Extract the [X, Y] coordinate from the center of the cell holding the provided text.  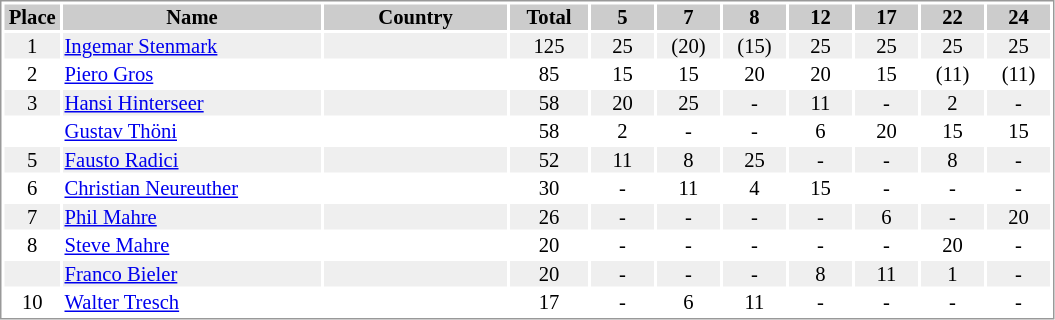
Piero Gros [192, 75]
(20) [688, 46]
Hansi Hinterseer [192, 103]
24 [1018, 17]
22 [952, 17]
Ingemar Stenmark [192, 46]
Name [192, 17]
Christian Neureuther [192, 189]
3 [32, 103]
Total [549, 17]
30 [549, 189]
12 [820, 17]
Walter Tresch [192, 303]
(15) [754, 46]
Phil Mahre [192, 217]
Franco Bieler [192, 274]
52 [549, 160]
Fausto Radici [192, 160]
Gustav Thöni [192, 131]
26 [549, 217]
85 [549, 75]
125 [549, 46]
Steve Mahre [192, 245]
10 [32, 303]
4 [754, 189]
Place [32, 17]
Country [416, 17]
